Find where the given text appears and provide that cell's center as (x, y) coordinate. 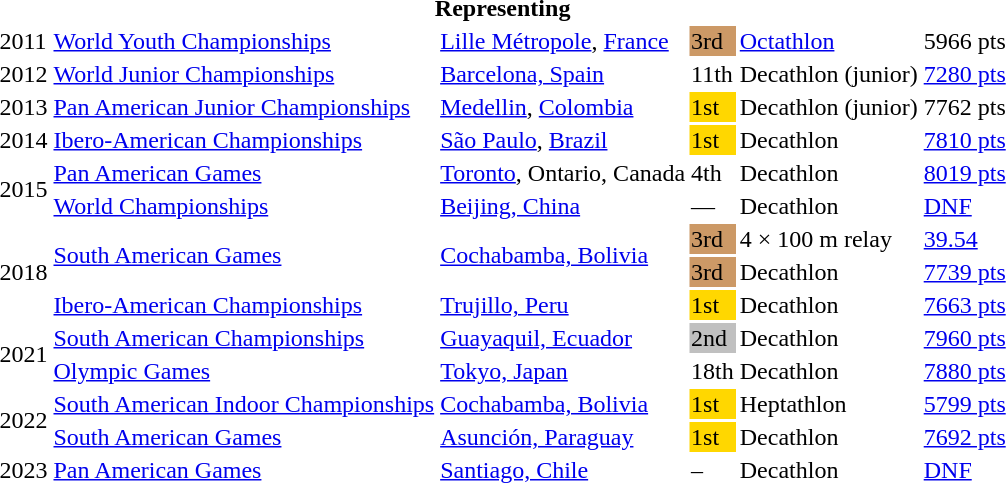
— (713, 206)
4th (713, 173)
11th (713, 74)
Olympic Games (244, 371)
4 × 100 m relay (828, 239)
Asunción, Paraguay (563, 437)
Lille Métropole, France (563, 41)
Toronto, Ontario, Canada (563, 173)
São Paulo, Brazil (563, 140)
World Junior Championships (244, 74)
18th (713, 371)
Tokyo, Japan (563, 371)
South American Championships (244, 338)
Medellin, Colombia (563, 107)
Barcelona, Spain (563, 74)
Pan American Junior Championships (244, 107)
Pan American Games (244, 173)
2nd (713, 338)
Beijing, China (563, 206)
World Youth Championships (244, 41)
Heptathlon (828, 404)
World Championships (244, 206)
Guayaquil, Ecuador (563, 338)
Trujillo, Peru (563, 305)
South American Indoor Championships (244, 404)
Octathlon (828, 41)
